Output the (x, y) coordinate of the center of the cell containing the given text.  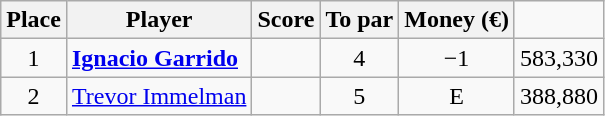
Ignacio Garrido (158, 58)
Player (158, 20)
583,330 (558, 58)
To par (360, 20)
388,880 (558, 96)
4 (360, 58)
Money (€) (457, 20)
−1 (457, 58)
2 (34, 96)
Place (34, 20)
Trevor Immelman (158, 96)
E (457, 96)
Score (286, 20)
1 (34, 58)
5 (360, 96)
